Detect which cell encompasses the target text, then output its [x, y] center coordinate. 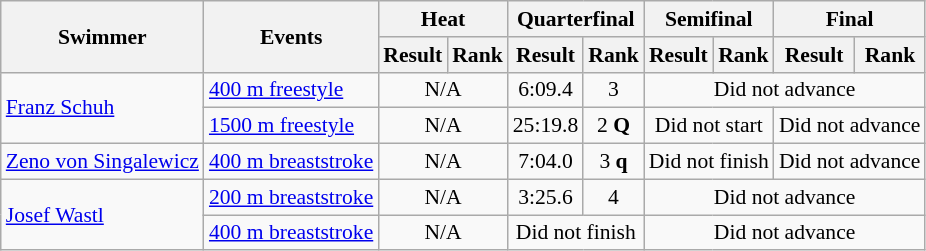
2 Q [614, 126]
Quarterfinal [576, 19]
3:25.6 [546, 197]
Zeno von Singalewicz [102, 162]
Did not start [709, 126]
Heat [442, 19]
3 q [614, 162]
Swimmer [102, 36]
1500 m freestyle [291, 126]
6:09.4 [546, 90]
Franz Schuh [102, 108]
200 m breaststroke [291, 197]
Josef Wastl [102, 214]
25:19.8 [546, 126]
3 [614, 90]
Events [291, 36]
4 [614, 197]
7:04.0 [546, 162]
Final [850, 19]
Semifinal [709, 19]
400 m freestyle [291, 90]
